Determine the [X, Y] coordinate at the center of the cell enclosing the given text.  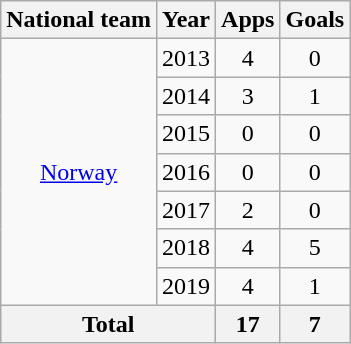
2017 [186, 210]
2016 [186, 172]
National team [79, 20]
2018 [186, 248]
Norway [79, 172]
17 [248, 324]
Total [108, 324]
2013 [186, 58]
2015 [186, 134]
3 [248, 96]
2014 [186, 96]
Goals [315, 20]
5 [315, 248]
2 [248, 210]
Apps [248, 20]
2019 [186, 286]
7 [315, 324]
Year [186, 20]
